Provide the [X, Y] coordinate of the cell's center where the given text is located.  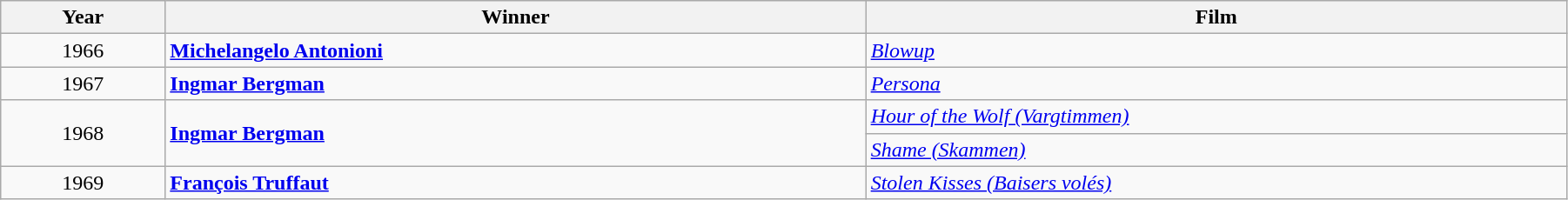
1967 [84, 83]
Hour of the Wolf (Vargtimmen) [1216, 117]
François Truffaut [515, 183]
Film [1216, 17]
Shame (Skammen) [1216, 150]
1968 [84, 133]
1966 [84, 50]
Persona [1216, 83]
Blowup [1216, 50]
Michelangelo Antonioni [515, 50]
Year [84, 17]
1969 [84, 183]
Winner [515, 17]
Stolen Kisses (Baisers volés) [1216, 183]
